Search for the cell housing the specified text and yield its (x, y) center coordinate. 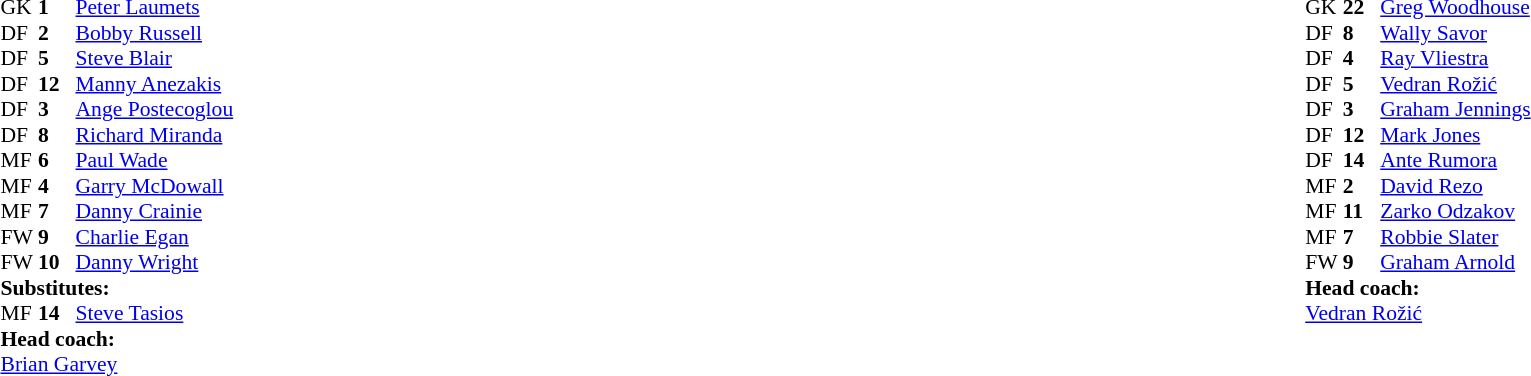
Ray Vliestra (1455, 59)
Robbie Slater (1455, 237)
Ante Rumora (1455, 161)
Ange Postecoglou (155, 109)
Wally Savor (1455, 33)
Graham Jennings (1455, 109)
Danny Crainie (155, 211)
Manny Anezakis (155, 84)
Substitutes: (116, 288)
Steve Blair (155, 59)
Graham Arnold (1455, 263)
Zarko Odzakov (1455, 211)
Charlie Egan (155, 237)
Mark Jones (1455, 135)
Bobby Russell (155, 33)
11 (1362, 211)
David Rezo (1455, 186)
Paul Wade (155, 161)
Richard Miranda (155, 135)
6 (57, 161)
10 (57, 263)
Steve Tasios (155, 313)
Danny Wright (155, 263)
Garry McDowall (155, 186)
